Search for the cell housing the specified text and yield its [x, y] center coordinate. 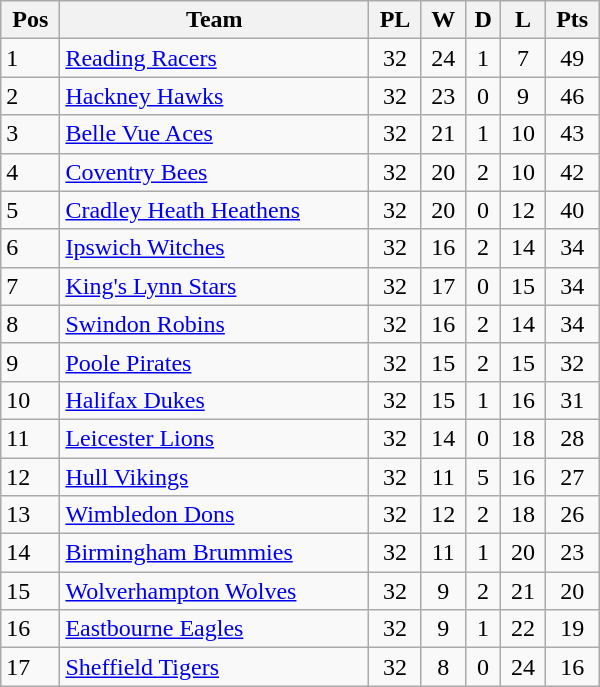
6 [30, 248]
49 [572, 58]
27 [572, 477]
Leicester Lions [214, 438]
Belle Vue Aces [214, 134]
Hull Vikings [214, 477]
Team [214, 20]
26 [572, 515]
Poole Pirates [214, 362]
PL [395, 20]
Halifax Dukes [214, 400]
Birmingham Brummies [214, 553]
W [443, 20]
Sheffield Tigers [214, 667]
King's Lynn Stars [214, 286]
Wolverhampton Wolves [214, 591]
40 [572, 210]
28 [572, 438]
L [523, 20]
43 [572, 134]
Cradley Heath Heathens [214, 210]
Swindon Robins [214, 324]
Coventry Bees [214, 172]
31 [572, 400]
46 [572, 96]
3 [30, 134]
D [483, 20]
22 [523, 629]
42 [572, 172]
Pos [30, 20]
Wimbledon Dons [214, 515]
19 [572, 629]
Pts [572, 20]
4 [30, 172]
13 [30, 515]
Hackney Hawks [214, 96]
Ipswich Witches [214, 248]
Reading Racers [214, 58]
Eastbourne Eagles [214, 629]
